From the cell containing the given text, extract its center point as (X, Y) coordinate. 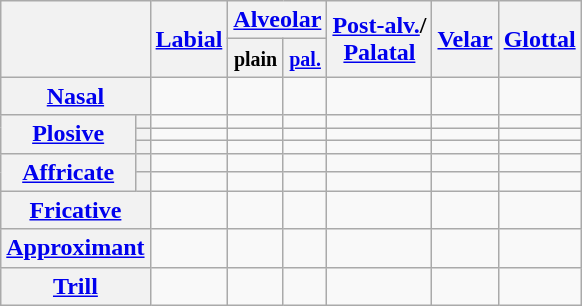
Nasal (76, 96)
Velar (465, 39)
Glottal (540, 39)
Post-alv./Palatal (380, 39)
Plosive (68, 134)
Approximant (76, 248)
plain (256, 58)
Labial (189, 39)
Fricative (76, 210)
pal. (305, 58)
Affricate (68, 172)
Trill (76, 286)
Alveolar (278, 20)
